Detect which cell encompasses the target text, then output its (X, Y) center coordinate. 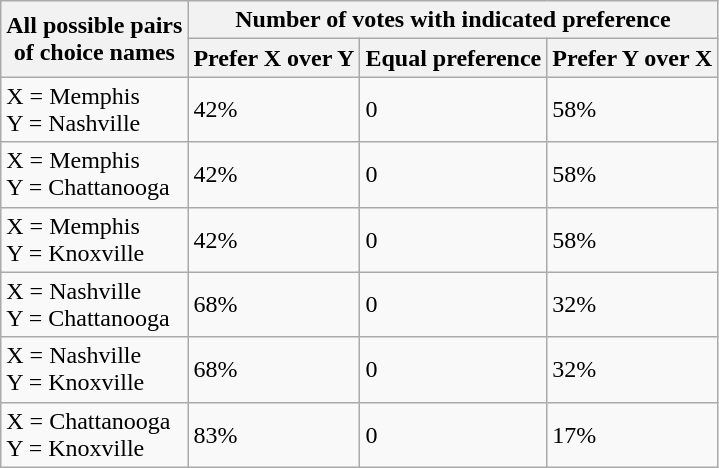
X = MemphisY = Chattanooga (94, 174)
Prefer X over Y (274, 58)
17% (632, 434)
X = ChattanoogaY = Knoxville (94, 434)
X = MemphisY = Nashville (94, 110)
X = NashvilleY = Knoxville (94, 370)
All possible pairsof choice names (94, 39)
83% (274, 434)
Number of votes with indicated preference (453, 20)
Prefer Y over X (632, 58)
X = NashvilleY = Chattanooga (94, 304)
X = MemphisY = Knoxville (94, 240)
Equal preference (454, 58)
